Extract the (X, Y) coordinate from the center of the cell holding the provided text.  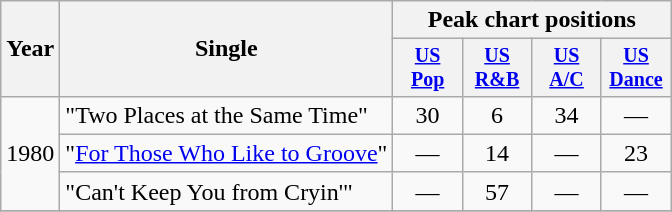
Peak chart positions (532, 20)
"For Those Who Like to Groove" (226, 153)
Single (226, 49)
14 (496, 153)
USA/C (566, 68)
US Pop (428, 68)
30 (428, 115)
USDance (636, 68)
USR&B (496, 68)
1980 (30, 153)
"Can't Keep You from Cryin'" (226, 191)
Year (30, 49)
6 (496, 115)
34 (566, 115)
57 (496, 191)
23 (636, 153)
"Two Places at the Same Time" (226, 115)
